Pinpoint the cell where the given text exists, returning its (x, y) midpoint coordinate. 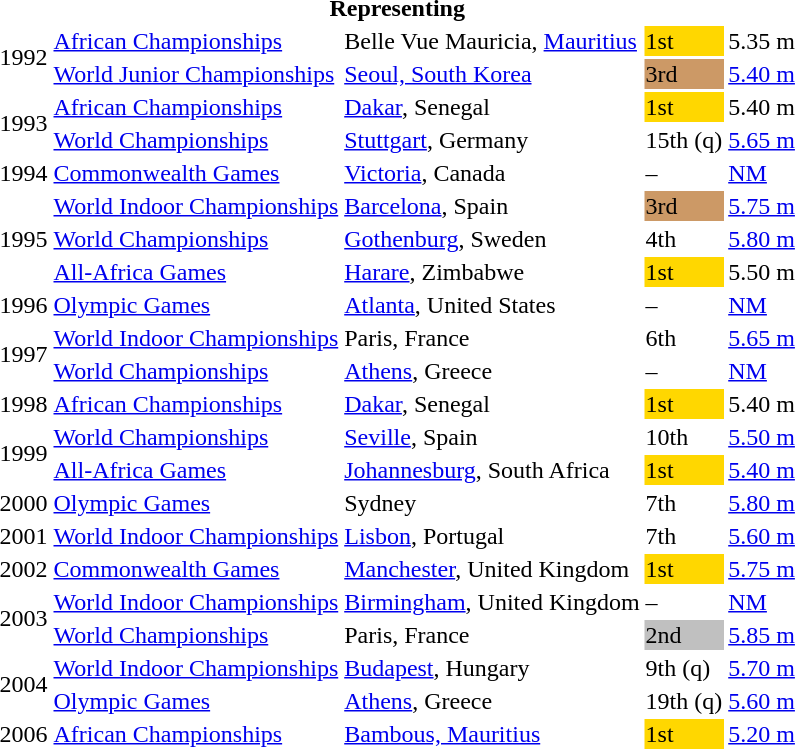
Stuttgart, Germany (492, 140)
15th (q) (684, 140)
4th (684, 239)
Victoria, Canada (492, 173)
World Junior Championships (196, 74)
6th (684, 338)
9th (q) (684, 668)
Birmingham, United Kingdom (492, 602)
Barcelona, Spain (492, 206)
19th (q) (684, 701)
Atlanta, United States (492, 305)
Budapest, Hungary (492, 668)
Bambous, Mauritius (492, 734)
10th (684, 437)
Harare, Zimbabwe (492, 272)
Belle Vue Mauricia, Mauritius (492, 41)
Sydney (492, 503)
Johannesburg, South Africa (492, 470)
2nd (684, 635)
Seoul, South Korea (492, 74)
Gothenburg, Sweden (492, 239)
Manchester, United Kingdom (492, 569)
Lisbon, Portugal (492, 536)
Seville, Spain (492, 437)
